Find where the given text appears and provide that cell's center as (x, y) coordinate. 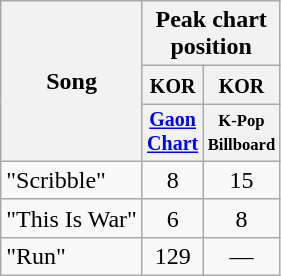
6 (172, 218)
"This Is War" (72, 218)
Peak chart position (211, 34)
Song (72, 82)
K-Pop Billboard (242, 132)
129 (172, 256)
"Scribble" (72, 180)
15 (242, 180)
— (242, 256)
Gaon Chart (172, 132)
"Run" (72, 256)
